Search for the cell housing the specified text and yield its (x, y) center coordinate. 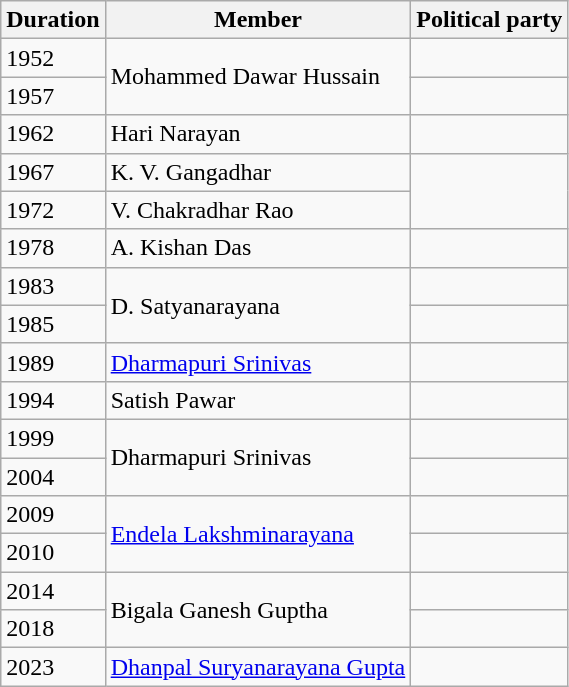
1985 (53, 324)
1962 (53, 134)
Satish Pawar (258, 400)
1957 (53, 96)
A. Kishan Das (258, 248)
1952 (53, 58)
1999 (53, 438)
K. V. Gangadhar (258, 172)
2009 (53, 515)
1994 (53, 400)
2014 (53, 591)
1989 (53, 362)
V. Chakradhar Rao (258, 210)
1983 (53, 286)
Hari Narayan (258, 134)
1978 (53, 248)
2010 (53, 553)
2018 (53, 629)
Political party (490, 20)
Dhanpal Suryanarayana Gupta (258, 667)
1972 (53, 210)
2023 (53, 667)
Bigala Ganesh Guptha (258, 610)
D. Satyanarayana (258, 305)
Endela Lakshminarayana (258, 534)
Duration (53, 20)
2004 (53, 477)
1967 (53, 172)
Member (258, 20)
Mohammed Dawar Hussain (258, 77)
